Locate the cell with the specified text and output its (X, Y) center coordinate. 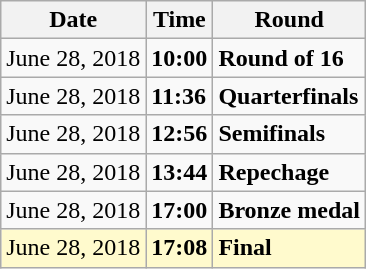
Repechage (290, 172)
Quarterfinals (290, 96)
17:08 (180, 248)
17:00 (180, 210)
11:36 (180, 96)
Round of 16 (290, 58)
Semifinals (290, 134)
Time (180, 20)
13:44 (180, 172)
Final (290, 248)
Round (290, 20)
Bronze medal (290, 210)
12:56 (180, 134)
Date (74, 20)
10:00 (180, 58)
